Search for the cell housing the specified text and yield its (x, y) center coordinate. 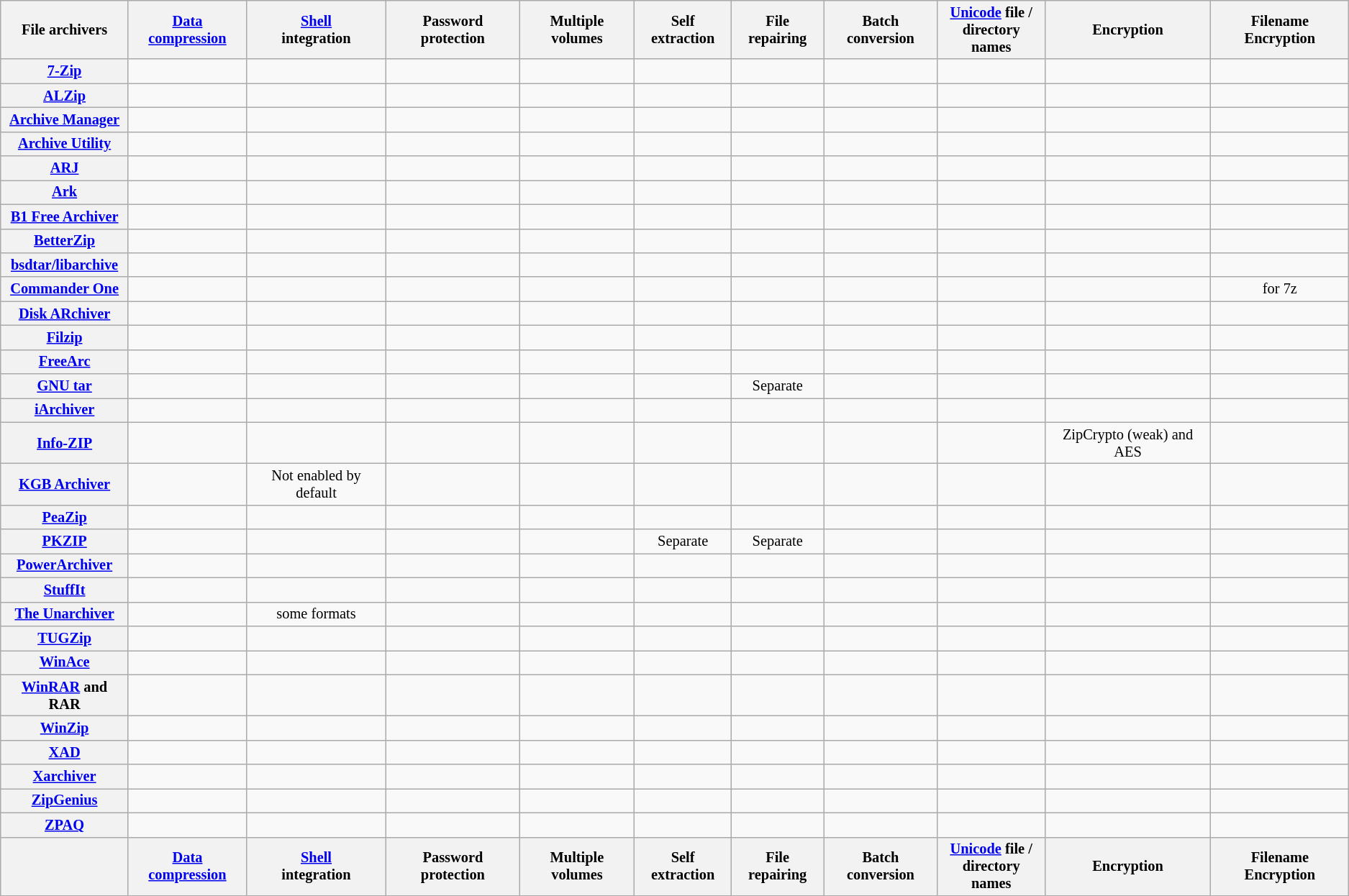
StuffIt (65, 590)
for 7z (1280, 289)
File archivers (65, 29)
PKZIP (65, 541)
B1 Free Archiver (65, 216)
PeaZip (65, 517)
ZPAQ (65, 825)
WinRAR and RAR (65, 695)
Ark (65, 192)
PowerArchiver (65, 565)
XAD (65, 752)
GNU tar (65, 386)
TUGZip (65, 638)
Xarchiver (65, 777)
KGB Archiver (65, 484)
Archive Utility (65, 144)
bsdtar/libarchive (65, 265)
ARJ (65, 168)
ALZip (65, 96)
7-Zip (65, 71)
The Unarchiver (65, 614)
iArchiver (65, 410)
some formats (316, 614)
Info-ZIP (65, 443)
FreeArc (65, 362)
Filzip (65, 337)
BetterZip (65, 241)
Commander One (65, 289)
WinAce (65, 662)
Disk ARchiver (65, 314)
ZipCrypto (weak) and AES (1128, 443)
Archive Manager (65, 119)
ZipGenius (65, 800)
WinZip (65, 728)
Not enabled by default (316, 484)
